Pinpoint the cell where the given text exists, returning its (x, y) midpoint coordinate. 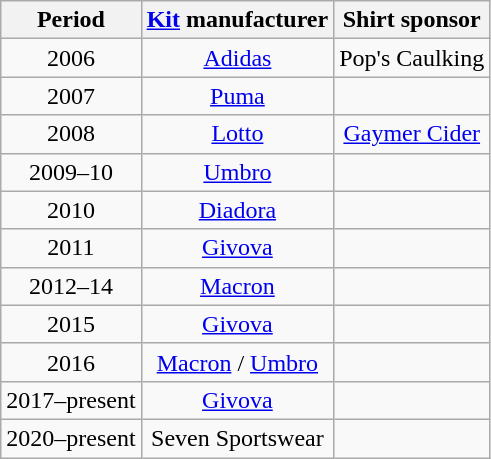
2007 (71, 96)
Seven Sportswear (238, 438)
2015 (71, 324)
2012–14 (71, 286)
2008 (71, 134)
Period (71, 20)
Pop's Caulking (412, 58)
Kit manufacturer (238, 20)
2017–present (71, 400)
2009–10 (71, 172)
Macron (238, 286)
2006 (71, 58)
2016 (71, 362)
2011 (71, 248)
Macron / Umbro (238, 362)
Lotto (238, 134)
Diadora (238, 210)
2020–present (71, 438)
Shirt sponsor (412, 20)
Umbro (238, 172)
Puma (238, 96)
Gaymer Cider (412, 134)
2010 (71, 210)
Adidas (238, 58)
